Locate the cell with the specified text and output its [x, y] center coordinate. 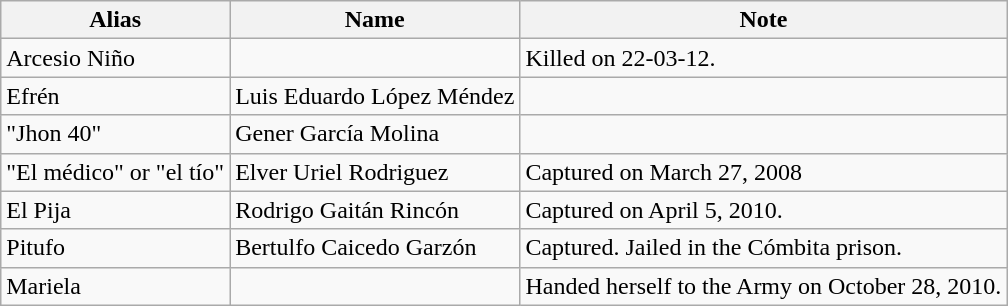
Elver Uriel Rodriguez [375, 172]
Handed herself to the Army on October 28, 2010. [764, 286]
Rodrigo Gaitán Rincón [375, 210]
"Jhon 40" [116, 134]
Bertulfo Caicedo Garzón [375, 248]
Captured. Jailed in the Cómbita prison. [764, 248]
Mariela [116, 286]
Captured on April 5, 2010. [764, 210]
Name [375, 20]
Arcesio Niño [116, 58]
Luis Eduardo López Méndez [375, 96]
"El médico" or "el tío" [116, 172]
Gener García Molina [375, 134]
Alias [116, 20]
Pitufo [116, 248]
Efrén [116, 96]
Note [764, 20]
El Pija [116, 210]
Captured on March 27, 2008 [764, 172]
Killed on 22-03-12. [764, 58]
